Scan for the cell matching the given text and deliver its [X, Y] coordinate at center. 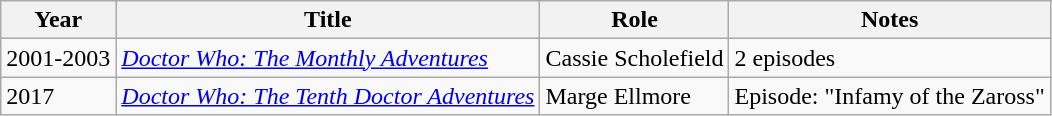
Title [328, 20]
2001-2003 [58, 58]
Year [58, 20]
Notes [890, 20]
2017 [58, 96]
Doctor Who: The Monthly Adventures [328, 58]
Doctor Who: The Tenth Doctor Adventures [328, 96]
Episode: "Infamy of the Zaross" [890, 96]
Cassie Scholefield [634, 58]
2 episodes [890, 58]
Role [634, 20]
Marge Ellmore [634, 96]
